Output the [X, Y] coordinate of the center of the cell containing the given text.  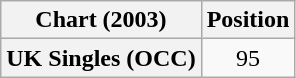
Position [248, 20]
Chart (2003) [101, 20]
95 [248, 58]
UK Singles (OCC) [101, 58]
